Return [X, Y] of the center of cell containing provided text 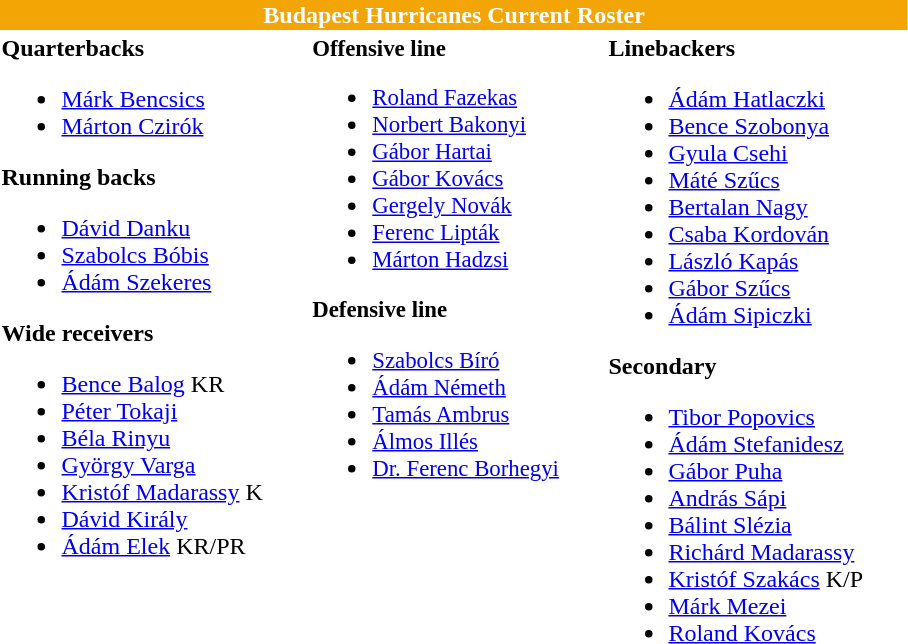
Budapest Hurricanes Current Roster [454, 15]
